Extract the [x, y] coordinate from the center of the cell holding the provided text.  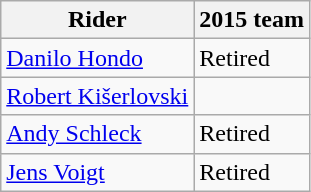
Danilo Hondo [98, 58]
2015 team [252, 20]
Jens Voigt [98, 172]
Rider [98, 20]
Andy Schleck [98, 134]
Robert Kišerlovski [98, 96]
